Pinpoint the cell where the given text exists, returning its (x, y) midpoint coordinate. 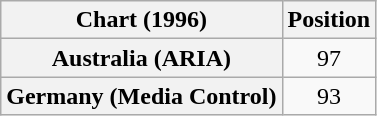
93 (329, 96)
Position (329, 20)
Germany (Media Control) (142, 96)
Australia (ARIA) (142, 58)
Chart (1996) (142, 20)
97 (329, 58)
